Identify which cell holds the provided text, then report its (x, y) central coordinate. 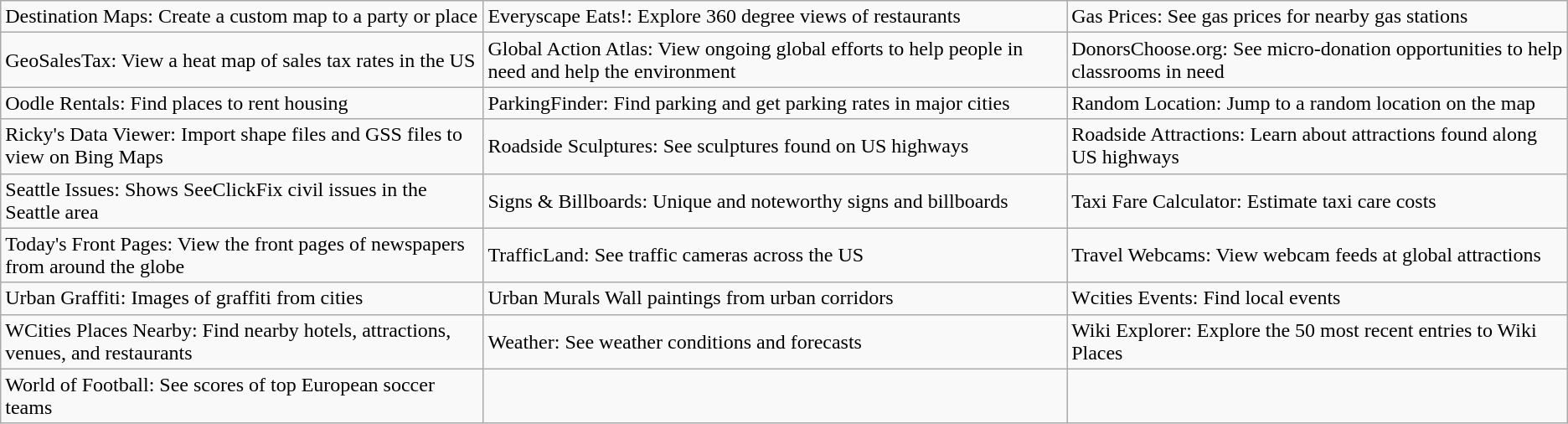
Everyscape Eats!: Explore 360 degree views of restaurants (776, 17)
TrafficLand: See traffic cameras across the US (776, 255)
Destination Maps: Create a custom map to a party or place (242, 17)
Wiki Explorer: Explore the 50 most recent entries to Wiki Places (1318, 342)
Global Action Atlas: View ongoing global efforts to help people in need and help the environment (776, 60)
Oodle Rentals: Find places to rent housing (242, 103)
Urban Murals Wall paintings from urban corridors (776, 298)
WCities Places Nearby: Find nearby hotels, attractions, venues, and restaurants (242, 342)
Taxi Fare Calculator: Estimate taxi care costs (1318, 201)
DonorsChoose.org: See micro-donation opportunities to help classrooms in need (1318, 60)
Wcities Events: Find local events (1318, 298)
Roadside Sculptures: See sculptures found on US highways (776, 146)
Seattle Issues: Shows SeeClickFix civil issues in the Seattle area (242, 201)
Gas Prices: See gas prices for nearby gas stations (1318, 17)
GeoSalesTax: View a heat map of sales tax rates in the US (242, 60)
Random Location: Jump to a random location on the map (1318, 103)
Travel Webcams: View webcam feeds at global attractions (1318, 255)
Signs & Billboards: Unique and noteworthy signs and billboards (776, 201)
Urban Graffiti: Images of graffiti from cities (242, 298)
Weather: See weather conditions and forecasts (776, 342)
Today's Front Pages: View the front pages of newspapers from around the globe (242, 255)
ParkingFinder: Find parking and get parking rates in major cities (776, 103)
Ricky's Data Viewer: Import shape files and GSS files to view on Bing Maps (242, 146)
Roadside Attractions: Learn about attractions found along US highways (1318, 146)
World of Football: See scores of top European soccer teams (242, 396)
